From the cell containing the given text, extract its center point as [X, Y] coordinate. 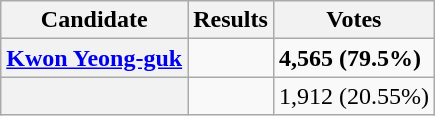
Kwon Yeong-guk [94, 58]
1,912 (20.55%) [354, 96]
Results [231, 20]
4,565 (79.5%) [354, 58]
Candidate [94, 20]
Votes [354, 20]
